Locate the cell with the specified text and output its (X, Y) center coordinate. 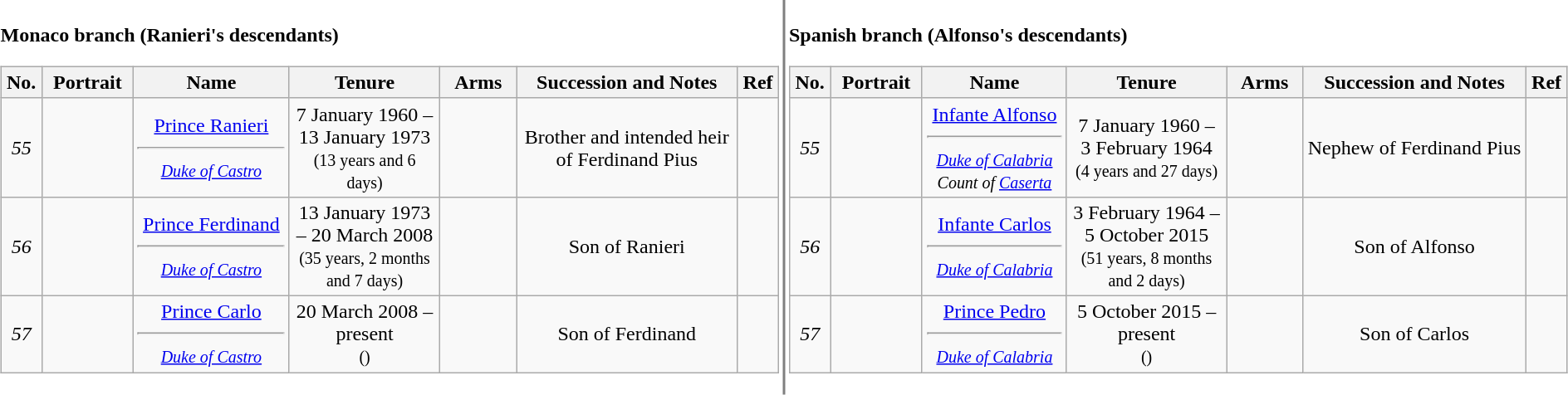
5 October 2015 – present() (1146, 334)
13 January 1973 – 20 March 2008(35 years, 2 months and 7 days) (365, 246)
Son of Alfonso (1415, 246)
Infante CarlosDuke of Calabria (994, 246)
Prince FerdinandDuke of Castro (212, 246)
Brother and intended heir of Ferdinand Pius (627, 148)
Son of Ferdinand (627, 334)
7 January 1960 – 3 February 1964(4 years and 27 days) (1146, 148)
Nephew of Ferdinand Pius (1415, 148)
Prince CarloDuke of Castro (212, 334)
3 February 1964 – 5 October 2015(51 years, 8 months and 2 days) (1146, 246)
Son of Carlos (1415, 334)
7 January 1960 – 13 January 1973(13 years and 6 days) (365, 148)
Infante AlfonsoDuke of CalabriaCount of Caserta (994, 148)
20 March 2008 – present() (365, 334)
Prince PedroDuke of Calabria (994, 334)
Prince RanieriDuke of Castro (212, 148)
Son of Ranieri (627, 246)
